Return (X, Y) of the center of cell containing provided text 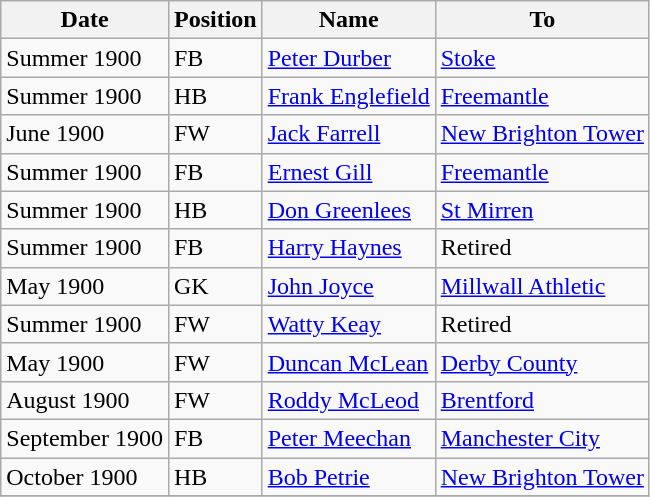
September 1900 (85, 438)
Roddy McLeod (348, 400)
Position (215, 20)
GK (215, 286)
Peter Durber (348, 58)
John Joyce (348, 286)
Manchester City (542, 438)
Duncan McLean (348, 362)
Harry Haynes (348, 248)
To (542, 20)
Brentford (542, 400)
Derby County (542, 362)
Watty Keay (348, 324)
June 1900 (85, 134)
Bob Petrie (348, 477)
Millwall Athletic (542, 286)
Frank Englefield (348, 96)
Stoke (542, 58)
St Mirren (542, 210)
Jack Farrell (348, 134)
October 1900 (85, 477)
Name (348, 20)
August 1900 (85, 400)
Ernest Gill (348, 172)
Don Greenlees (348, 210)
Peter Meechan (348, 438)
Date (85, 20)
